Provide the [x, y] coordinate of the cell's center where the given text is located.  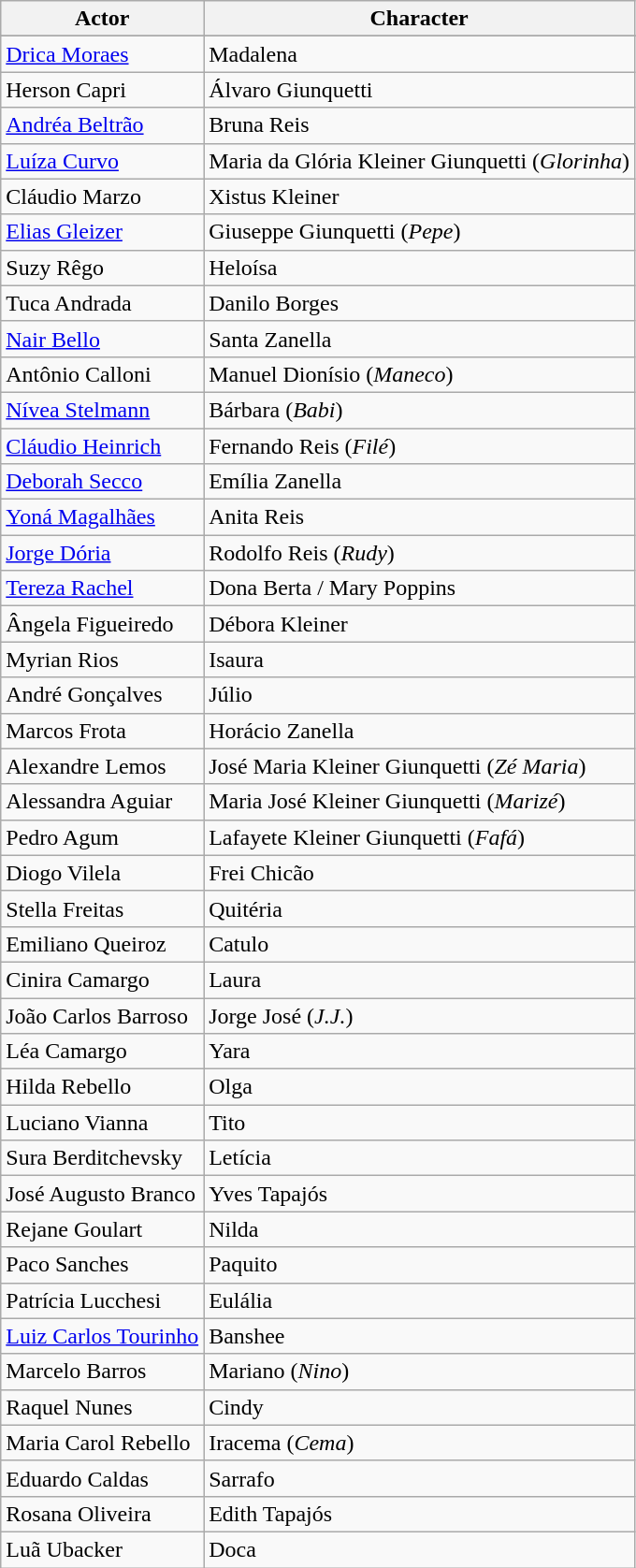
Lafayete Kleiner Giunquetti (Fafá) [419, 837]
Maria Carol Rebello [103, 1443]
Doca [419, 1549]
Luíza Curvo [103, 161]
Rejane Goulart [103, 1229]
Fernando Reis (Filé) [419, 446]
Drica Moraes [103, 54]
Ângela Figueiredo [103, 624]
Luciano Vianna [103, 1123]
José Augusto Branco [103, 1194]
Eduardo Caldas [103, 1478]
Emília Zanella [419, 482]
Olga [419, 1087]
Yara [419, 1052]
Edith Tapajós [419, 1514]
Actor [103, 19]
Bruna Reis [419, 125]
Léa Camargo [103, 1052]
Suzy Rêgo [103, 268]
Cindy [419, 1407]
Heloísa [419, 268]
Luã Ubacker [103, 1549]
Horácio Zanella [419, 731]
Jorge Dória [103, 553]
Tuca Andrada [103, 303]
Cláudio Marzo [103, 196]
Cláudio Heinrich [103, 446]
Maria da Glória Kleiner Giunquetti (Glorinha) [419, 161]
Xistus Kleiner [419, 196]
Alexandre Lemos [103, 766]
João Carlos Barroso [103, 1015]
Eulália [419, 1300]
Catulo [419, 944]
Alessandra Aguiar [103, 802]
Manuel Dionísio (Maneco) [419, 374]
Madalena [419, 54]
Jorge José (J.J.) [419, 1015]
Stella Freitas [103, 908]
Iracema (Cema) [419, 1443]
Bárbara (Babi) [419, 410]
Marcelo Barros [103, 1372]
Herson Capri [103, 90]
Yoná Magalhães [103, 517]
Quitéria [419, 908]
Maria José Kleiner Giunquetti (Marizé) [419, 802]
Paquito [419, 1265]
Álvaro Giunquetti [419, 90]
José Maria Kleiner Giunquetti (Zé Maria) [419, 766]
Antônio Calloni [103, 374]
Mariano (Nino) [419, 1372]
Hilda Rebello [103, 1087]
André Gonçalves [103, 695]
Frei Chicão [419, 873]
Isaura [419, 660]
Pedro Agum [103, 837]
Rodolfo Reis (Rudy) [419, 553]
Raquel Nunes [103, 1407]
Letícia [419, 1158]
Diogo Vilela [103, 873]
Deborah Secco [103, 482]
Paco Sanches [103, 1265]
Santa Zanella [419, 339]
Cinira Camargo [103, 980]
Emiliano Queiroz [103, 944]
Nair Bello [103, 339]
Giuseppe Giunquetti (Pepe) [419, 232]
Luiz Carlos Tourinho [103, 1336]
Andréa Beltrão [103, 125]
Laura [419, 980]
Danilo Borges [419, 303]
Dona Berta / Mary Poppins [419, 588]
Banshee [419, 1336]
Débora Kleiner [419, 624]
Rosana Oliveira [103, 1514]
Myrian Rios [103, 660]
Nilda [419, 1229]
Nívea Stelmann [103, 410]
Yves Tapajós [419, 1194]
Tereza Rachel [103, 588]
Sarrafo [419, 1478]
Tito [419, 1123]
Júlio [419, 695]
Elias Gleizer [103, 232]
Marcos Frota [103, 731]
Sura Berditchevsky [103, 1158]
Patrícia Lucchesi [103, 1300]
Anita Reis [419, 517]
Character [419, 19]
